Search for the cell housing the specified text and yield its [x, y] center coordinate. 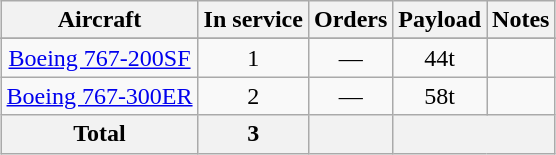
Boeing 767-300ER [100, 96]
2 [253, 96]
Aircraft [100, 20]
Total [100, 134]
Orders [350, 20]
1 [253, 58]
Notes [521, 20]
Payload [440, 20]
3 [253, 134]
44t [440, 58]
Boeing 767-200SF [100, 58]
58t [440, 96]
In service [253, 20]
